Find where the given text appears and provide that cell's center as [x, y] coordinate. 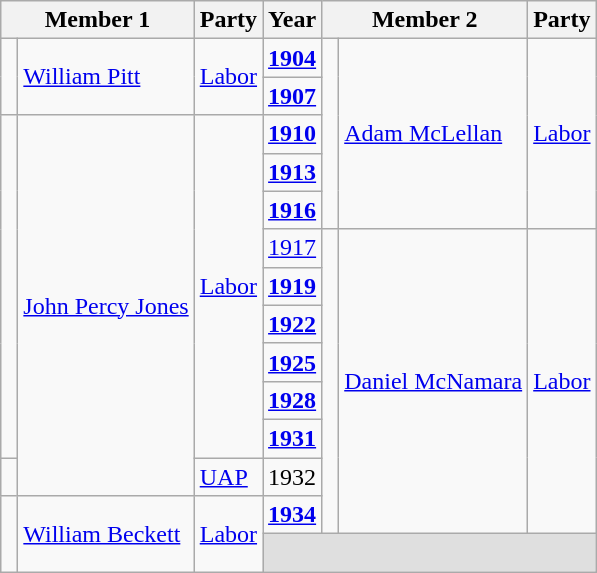
William Beckett [106, 534]
1916 [292, 210]
1934 [292, 515]
Year [292, 20]
1925 [292, 362]
1904 [292, 58]
Member 2 [425, 20]
1910 [292, 134]
1931 [292, 438]
1928 [292, 400]
John Percy Jones [106, 306]
1919 [292, 286]
1922 [292, 324]
1907 [292, 96]
1932 [292, 477]
1913 [292, 172]
Adam McLellan [434, 134]
Daniel McNamara [434, 381]
Member 1 [98, 20]
UAP [228, 477]
1917 [292, 248]
William Pitt [106, 77]
